Output the (X, Y) coordinate of the center of the cell containing the given text.  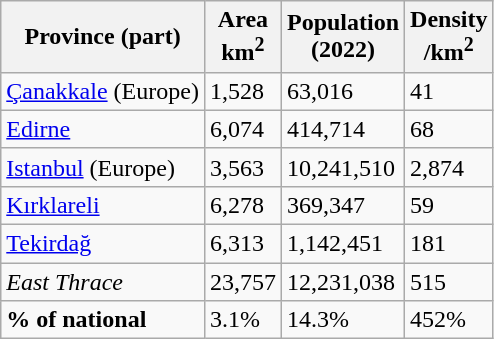
59 (449, 205)
41 (449, 91)
2,874 (449, 167)
10,241,510 (342, 167)
68 (449, 129)
Tekirdağ (103, 244)
1,142,451 (342, 244)
Edirne (103, 129)
6,074 (242, 129)
1,528 (242, 91)
12,231,038 (342, 282)
% of national (103, 320)
369,347 (342, 205)
Kırklareli (103, 205)
3.1% (242, 320)
6,278 (242, 205)
14.3% (342, 320)
East Thrace (103, 282)
181 (449, 244)
452% (449, 320)
515 (449, 282)
6,313 (242, 244)
414,714 (342, 129)
Istanbul (Europe) (103, 167)
Çanakkale (Europe) (103, 91)
Areakm2 (242, 37)
3,563 (242, 167)
Population(2022) (342, 37)
23,757 (242, 282)
63,016 (342, 91)
Province (part) (103, 37)
Density/km2 (449, 37)
